Search for the cell housing the specified text and yield its (X, Y) center coordinate. 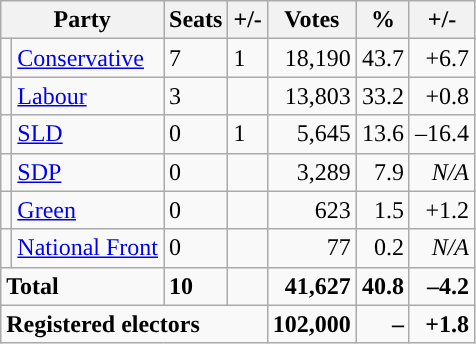
– (382, 324)
–16.4 (442, 134)
Registered electors (134, 324)
7.9 (382, 172)
13,803 (312, 96)
3 (196, 96)
41,627 (312, 286)
Total (82, 286)
43.7 (382, 58)
+6.7 (442, 58)
1.5 (382, 210)
7 (196, 58)
Seats (196, 20)
+0.8 (442, 96)
33.2 (382, 96)
+1.2 (442, 210)
40.8 (382, 286)
623 (312, 210)
–4.2 (442, 286)
SLD (88, 134)
3,289 (312, 172)
102,000 (312, 324)
Green (88, 210)
0.2 (382, 248)
SDP (88, 172)
77 (312, 248)
National Front (88, 248)
% (382, 20)
Votes (312, 20)
10 (196, 286)
18,190 (312, 58)
Conservative (88, 58)
Party (82, 20)
Labour (88, 96)
+1.8 (442, 324)
5,645 (312, 134)
13.6 (382, 134)
